Locate the cell with the specified text and output its [x, y] center coordinate. 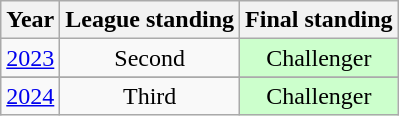
League standing [150, 20]
Final standing [319, 20]
Second [150, 58]
2024 [30, 96]
2023 [30, 58]
Year [30, 20]
Third [150, 96]
